For the text-containing cell, return its midpoint in [x, y] coordinate format. 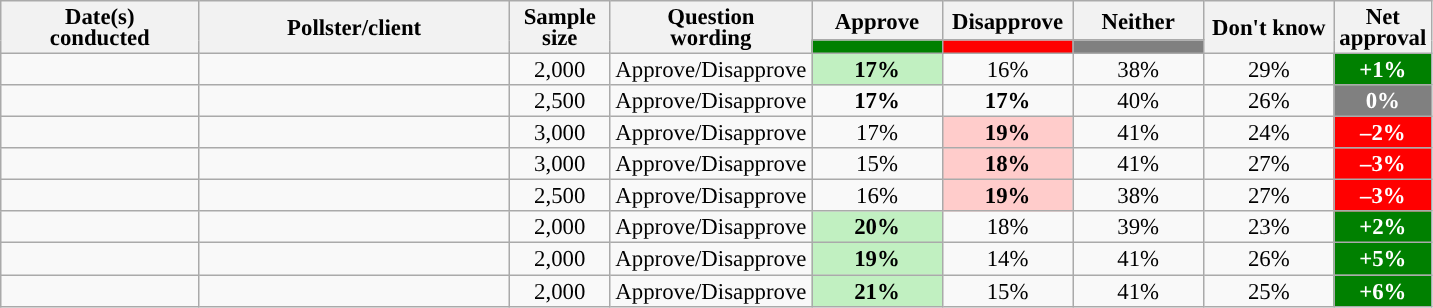
Neither [1138, 20]
–2% [1383, 133]
+1% [1383, 70]
20% [878, 228]
Don't know [1268, 28]
+6% [1383, 291]
24% [1268, 133]
Disapprove [1008, 20]
25% [1268, 291]
Pollster/client [354, 28]
+2% [1383, 228]
40% [1138, 101]
Date(s)conducted [100, 28]
14% [1008, 259]
21% [878, 291]
Net approval [1383, 28]
0% [1383, 101]
Approve [878, 20]
Questionwording [711, 28]
+5% [1383, 259]
39% [1138, 228]
Sample size [560, 28]
23% [1268, 228]
29% [1268, 70]
